Identify which cell holds the provided text, then report its [X, Y] central coordinate. 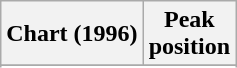
Peakposition [189, 34]
Chart (1996) [72, 34]
